From the cell containing the given text, extract its center point as (x, y) coordinate. 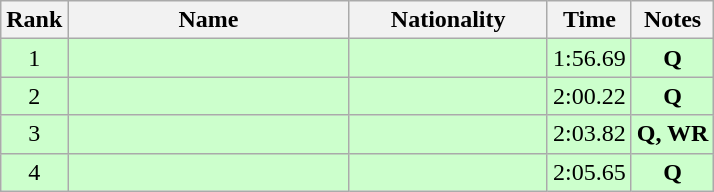
2:00.22 (589, 96)
1 (34, 58)
3 (34, 134)
Rank (34, 20)
4 (34, 172)
Name (208, 20)
2:03.82 (589, 134)
1:56.69 (589, 58)
Time (589, 20)
Q, WR (672, 134)
Nationality (448, 20)
2:05.65 (589, 172)
2 (34, 96)
Notes (672, 20)
